Find where the given text appears and provide that cell's center as (X, Y) coordinate. 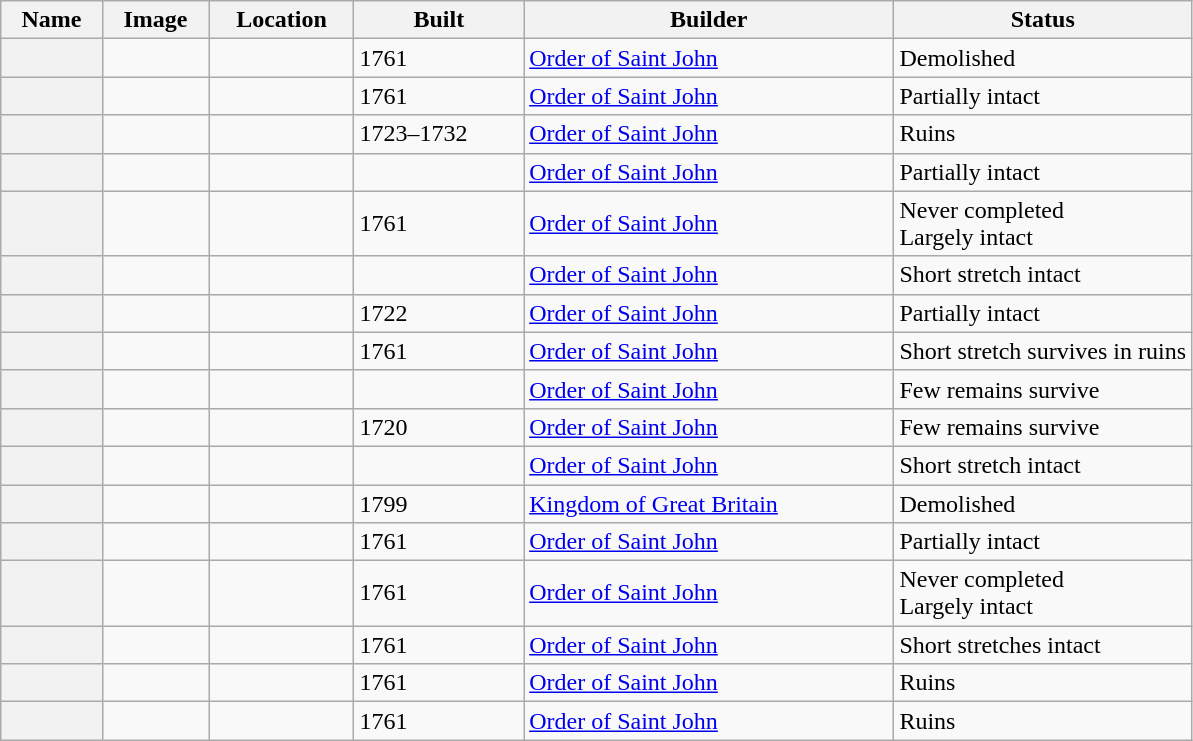
Image (156, 20)
Short stretches intact (1043, 645)
1720 (439, 427)
Short stretch survives in ruins (1043, 351)
Builder (709, 20)
1799 (439, 503)
Built (439, 20)
1723–1732 (439, 134)
Status (1043, 20)
Location (282, 20)
Name (52, 20)
Kingdom of Great Britain (709, 503)
1722 (439, 313)
